Locate the cell with the specified text and output its [X, Y] center coordinate. 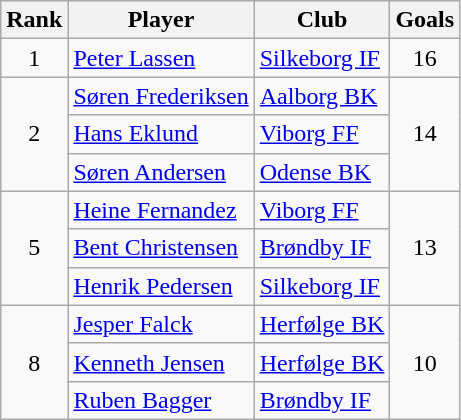
Jesper Falck [161, 324]
Søren Andersen [161, 172]
Aalborg BK [322, 96]
Henrik Pedersen [161, 286]
Player [161, 20]
14 [425, 134]
Søren Frederiksen [161, 96]
10 [425, 362]
Heine Fernandez [161, 210]
Club [322, 20]
Rank [34, 20]
5 [34, 248]
8 [34, 362]
Goals [425, 20]
16 [425, 58]
Hans Eklund [161, 134]
Odense BK [322, 172]
Bent Christensen [161, 248]
13 [425, 248]
Peter Lassen [161, 58]
Kenneth Jensen [161, 362]
1 [34, 58]
Ruben Bagger [161, 400]
2 [34, 134]
